Find where the given text appears and provide that cell's center as [x, y] coordinate. 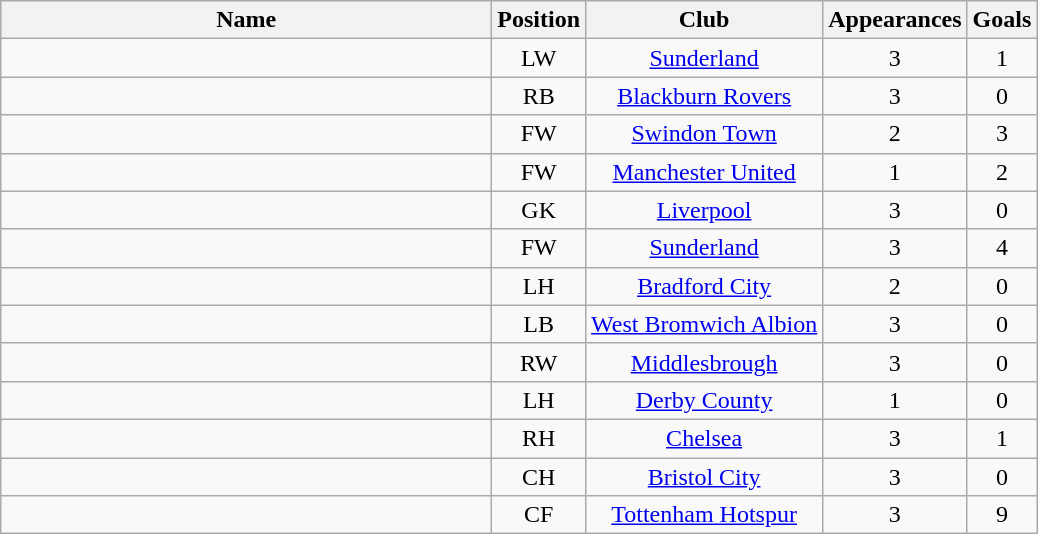
Blackburn Rovers [704, 96]
GK [539, 210]
RB [539, 96]
Liverpool [704, 210]
Appearances [895, 20]
4 [1002, 248]
Name [246, 20]
Middlesbrough [704, 362]
West Bromwich Albion [704, 324]
Position [539, 20]
Bristol City [704, 477]
CF [539, 515]
LB [539, 324]
RW [539, 362]
Club [704, 20]
Swindon Town [704, 134]
RH [539, 438]
Chelsea [704, 438]
Derby County [704, 400]
Manchester United [704, 172]
Goals [1002, 20]
CH [539, 477]
Tottenham Hotspur [704, 515]
LW [539, 58]
9 [1002, 515]
Bradford City [704, 286]
